Scan for the cell matching the given text and deliver its [x, y] coordinate at center. 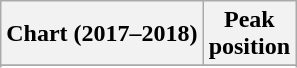
Chart (2017–2018) [102, 34]
Peakposition [249, 34]
